Locate the cell with the specified text and output its (X, Y) center coordinate. 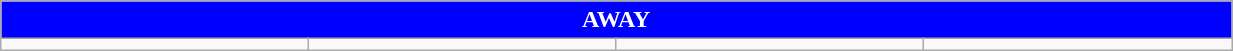
AWAY (616, 20)
